Return (X, Y) of the center of cell containing provided text 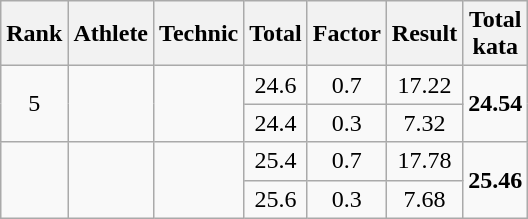
24.4 (276, 123)
Factor (346, 34)
7.32 (424, 123)
17.22 (424, 85)
7.68 (424, 199)
Technic (199, 34)
25.6 (276, 199)
Rank (34, 34)
25.46 (496, 180)
Result (424, 34)
Athlete (111, 34)
17.78 (424, 161)
Total (276, 34)
Totalkata (496, 34)
24.6 (276, 85)
24.54 (496, 104)
5 (34, 104)
25.4 (276, 161)
